Determine the [X, Y] coordinate at the center of the cell enclosing the given text.  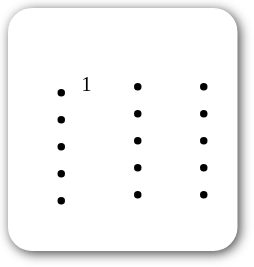
1 [56, 130]
